Determine the (x, y) coordinate at the center of the cell enclosing the given text.  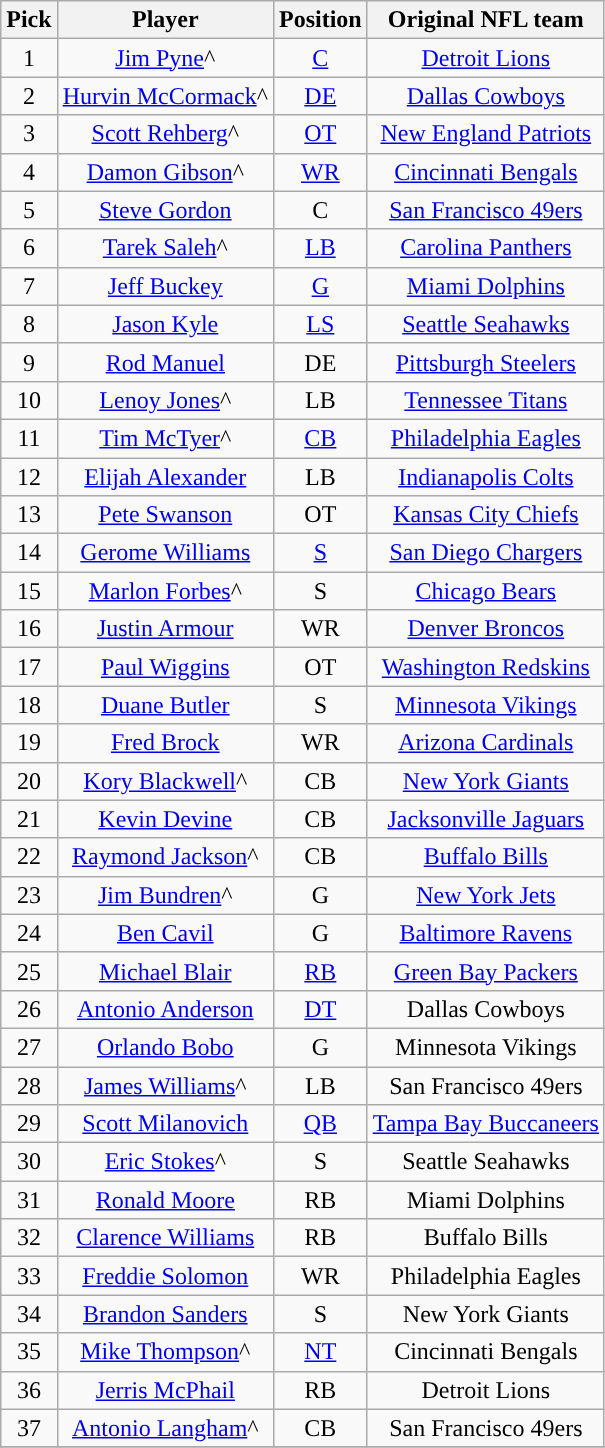
Gerome Williams (165, 553)
Scott Rehberg^ (165, 134)
Kory Blackwell^ (165, 781)
Duane Butler (165, 705)
14 (29, 553)
Carolina Panthers (486, 248)
Denver Broncos (486, 629)
Damon Gibson^ (165, 172)
Pick (29, 20)
20 (29, 781)
Fred Brock (165, 743)
30 (29, 1162)
19 (29, 743)
New England Patriots (486, 134)
Kansas City Chiefs (486, 515)
Rod Manuel (165, 362)
13 (29, 515)
Freddie Solomon (165, 1276)
10 (29, 400)
8 (29, 324)
3 (29, 134)
New York Jets (486, 895)
Hurvin McCormack^ (165, 96)
Pittsburgh Steelers (486, 362)
24 (29, 933)
16 (29, 629)
15 (29, 591)
Tampa Bay Buccaneers (486, 1124)
Justin Armour (165, 629)
Jim Bundren^ (165, 895)
Jim Pyne^ (165, 58)
Mike Thompson^ (165, 1352)
4 (29, 172)
Jason Kyle (165, 324)
29 (29, 1124)
Scott Milanovich (165, 1124)
1 (29, 58)
21 (29, 819)
5 (29, 210)
Eric Stokes^ (165, 1162)
17 (29, 667)
37 (29, 1428)
Green Bay Packers (486, 971)
NT (320, 1352)
Jeff Buckey (165, 286)
Antonio Langham^ (165, 1428)
Elijah Alexander (165, 477)
DT (320, 1009)
Pete Swanson (165, 515)
2 (29, 96)
31 (29, 1200)
18 (29, 705)
Indianapolis Colts (486, 477)
Clarence Williams (165, 1238)
Antonio Anderson (165, 1009)
Tennessee Titans (486, 400)
23 (29, 895)
25 (29, 971)
Tim McTyer^ (165, 438)
San Diego Chargers (486, 553)
Kevin Devine (165, 819)
35 (29, 1352)
6 (29, 248)
Ronald Moore (165, 1200)
36 (29, 1390)
QB (320, 1124)
26 (29, 1009)
Raymond Jackson^ (165, 857)
Jacksonville Jaguars (486, 819)
Steve Gordon (165, 210)
Tarek Saleh^ (165, 248)
22 (29, 857)
12 (29, 477)
LS (320, 324)
Michael Blair (165, 971)
32 (29, 1238)
Player (165, 20)
Brandon Sanders (165, 1314)
34 (29, 1314)
Chicago Bears (486, 591)
Lenoy Jones^ (165, 400)
Ben Cavil (165, 933)
9 (29, 362)
Washington Redskins (486, 667)
Paul Wiggins (165, 667)
11 (29, 438)
Arizona Cardinals (486, 743)
7 (29, 286)
James Williams^ (165, 1085)
33 (29, 1276)
27 (29, 1047)
Jerris McPhail (165, 1390)
Marlon Forbes^ (165, 591)
Baltimore Ravens (486, 933)
Original NFL team (486, 20)
Position (320, 20)
28 (29, 1085)
Orlando Bobo (165, 1047)
